Output the (X, Y) coordinate of the center of the cell containing the given text.  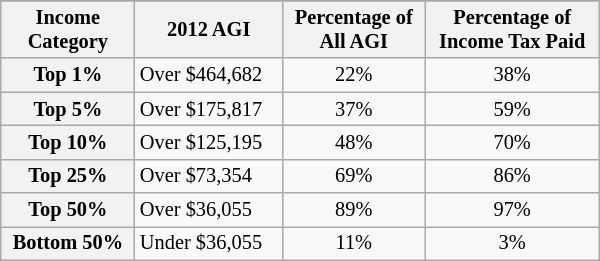
89% (354, 210)
Percentage of Income Tax Paid (512, 30)
Bottom 50% (68, 244)
Top 10% (68, 143)
11% (354, 244)
Top 5% (68, 109)
3% (512, 244)
Over $36,055 (209, 210)
59% (512, 109)
2012 AGI (209, 30)
Income Category (68, 30)
38% (512, 75)
Top 1% (68, 75)
37% (354, 109)
22% (354, 75)
69% (354, 176)
Percentage of All AGI (354, 30)
Over $175,817 (209, 109)
Over $464,682 (209, 75)
70% (512, 143)
97% (512, 210)
Under $36,055 (209, 244)
48% (354, 143)
86% (512, 176)
Over $73,354 (209, 176)
Over $125,195 (209, 143)
Top 50% (68, 210)
Top 25% (68, 176)
